Capture the cell that displays the provided text and extract its (X, Y) central coordinate. 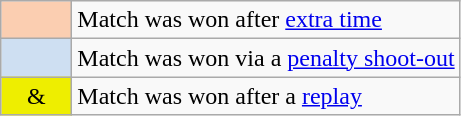
& (36, 96)
Match was won via a penalty shoot-out (266, 58)
Match was won after extra time (266, 20)
Match was won after a replay (266, 96)
